Locate the cell with the specified text and output its [x, y] center coordinate. 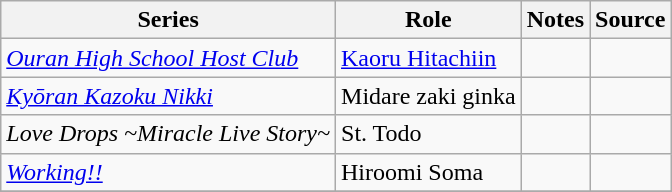
Hiroomi Soma [429, 172]
Role [429, 20]
Love Drops ~Miracle Live Story~ [168, 134]
Kaoru Hitachiin [429, 58]
Midare zaki ginka [429, 96]
Series [168, 20]
Ouran High School Host Club [168, 58]
Source [630, 20]
Kyōran Kazoku Nikki [168, 96]
St. Todo [429, 134]
Working!! [168, 172]
Notes [555, 20]
